Locate the cell with the specified text and output its (x, y) center coordinate. 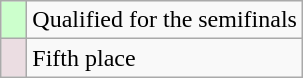
Fifth place (165, 58)
Qualified for the semifinals (165, 20)
